Locate the cell with the specified text and output its [x, y] center coordinate. 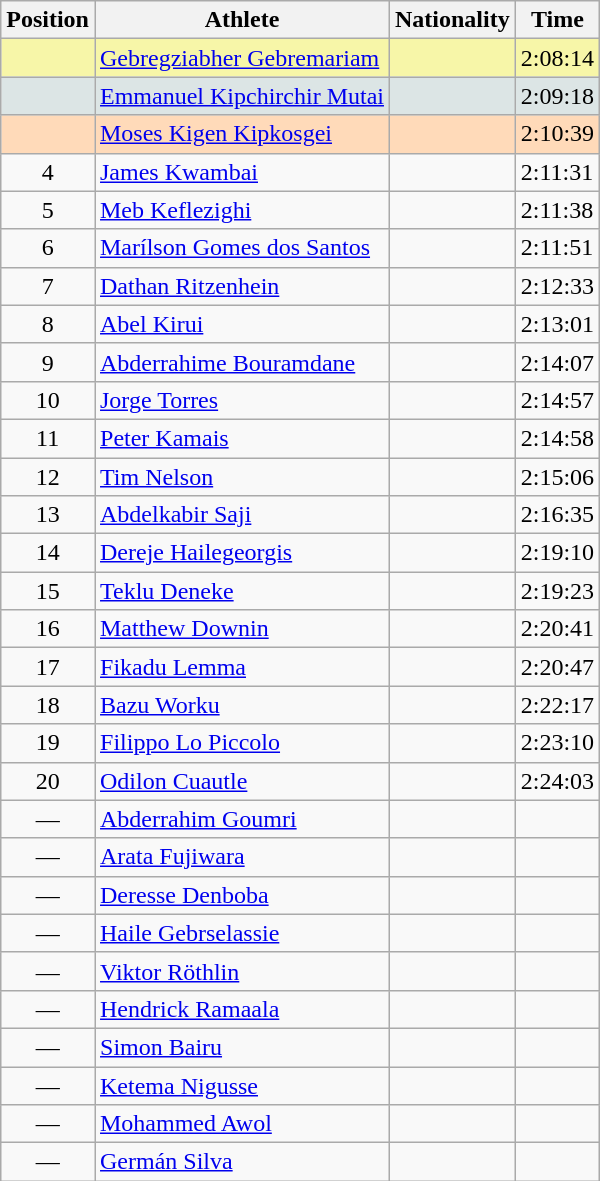
19 [48, 743]
14 [48, 553]
9 [48, 362]
Emmanuel Kipchirchir Mutai [242, 96]
2:14:07 [557, 362]
Fikadu Lemma [242, 667]
Hendrick Ramaala [242, 1009]
2:20:41 [557, 629]
Arata Fujiwara [242, 857]
2:08:14 [557, 58]
Odilon Cuautle [242, 781]
Gebregziabher Gebremariam [242, 58]
2:11:31 [557, 172]
Meb Keflezighi [242, 210]
Moses Kigen Kipkosgei [242, 134]
5 [48, 210]
2:11:51 [557, 248]
Filippo Lo Piccolo [242, 743]
Deresse Denboba [242, 895]
Bazu Worku [242, 705]
Abderrahime Bouramdane [242, 362]
7 [48, 286]
2:20:47 [557, 667]
10 [48, 400]
17 [48, 667]
Mohammed Awol [242, 1124]
2:24:03 [557, 781]
Teklu Deneke [242, 591]
Time [557, 20]
2:23:10 [557, 743]
13 [48, 515]
16 [48, 629]
2:13:01 [557, 324]
2:22:17 [557, 705]
2:19:23 [557, 591]
Matthew Downin [242, 629]
Abdelkabir Saji [242, 515]
Germán Silva [242, 1162]
Athlete [242, 20]
2:10:39 [557, 134]
Tim Nelson [242, 477]
Abel Kirui [242, 324]
Marílson Gomes dos Santos [242, 248]
Haile Gebrselassie [242, 933]
4 [48, 172]
Dathan Ritzenhein [242, 286]
18 [48, 705]
2:19:10 [557, 553]
Viktor Röthlin [242, 971]
2:11:38 [557, 210]
Dereje Hailegeorgis [242, 553]
Peter Kamais [242, 438]
11 [48, 438]
2:12:33 [557, 286]
2:15:06 [557, 477]
2:09:18 [557, 96]
2:14:58 [557, 438]
2:14:57 [557, 400]
Position [48, 20]
15 [48, 591]
20 [48, 781]
Abderrahim Goumri [242, 819]
12 [48, 477]
Simon Bairu [242, 1047]
8 [48, 324]
James Kwambai [242, 172]
Nationality [452, 20]
Ketema Nigusse [242, 1085]
Jorge Torres [242, 400]
6 [48, 248]
2:16:35 [557, 515]
